Search for the cell housing the specified text and yield its [x, y] center coordinate. 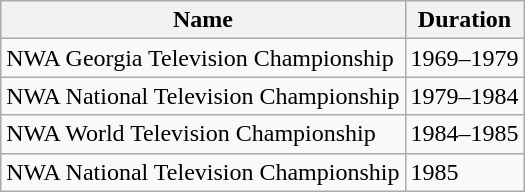
Name [203, 20]
1984–1985 [464, 134]
NWA Georgia Television Championship [203, 58]
1979–1984 [464, 96]
Duration [464, 20]
1969–1979 [464, 58]
NWA World Television Championship [203, 134]
1985 [464, 172]
